Detect which cell encompasses the target text, then output its (x, y) center coordinate. 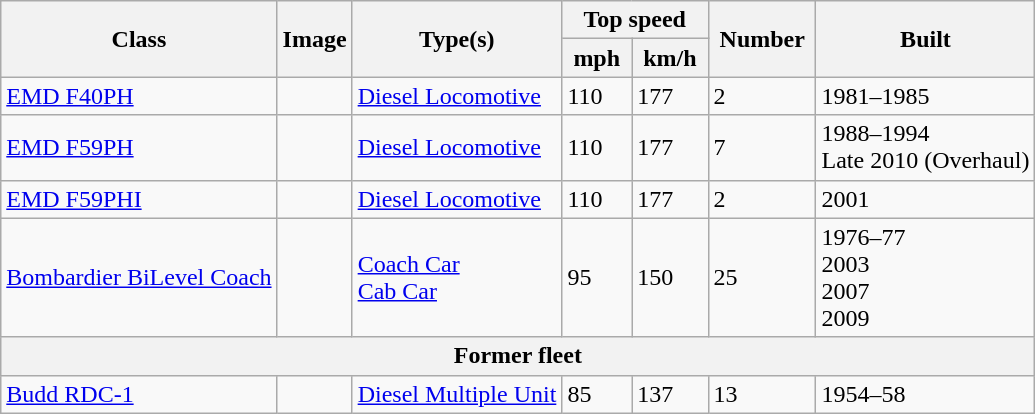
Budd RDC-1 (139, 394)
Coach CarCab Car (457, 278)
150 (670, 278)
2001 (926, 199)
1976–77200320072009 (926, 278)
EMD F40PH (139, 96)
Bombardier BiLevel Coach (139, 278)
EMD F59PH (139, 148)
Top speed (635, 20)
137 (670, 394)
1954–58 (926, 394)
Number (762, 39)
Type(s) (457, 39)
Class (139, 39)
Built (926, 39)
95 (597, 278)
Diesel Multiple Unit (457, 394)
1981–1985 (926, 96)
1988–1994Late 2010 (Overhaul) (926, 148)
7 (762, 148)
mph (597, 58)
Former fleet (518, 356)
13 (762, 394)
km/h (670, 58)
EMD F59PHI (139, 199)
25 (762, 278)
85 (597, 394)
Image (314, 39)
